Scan for the cell matching the given text and deliver its [x, y] coordinate at center. 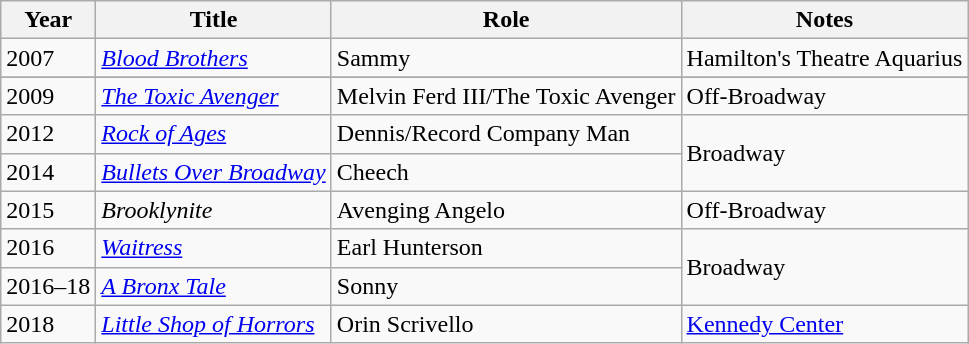
2016 [48, 248]
2016–18 [48, 286]
Sammy [506, 58]
Blood Brothers [214, 58]
Hamilton's Theatre Aquarius [824, 58]
Waitress [214, 248]
A Bronx Tale [214, 286]
Cheech [506, 172]
2007 [48, 58]
Kennedy Center [824, 324]
2015 [48, 210]
Bullets Over Broadway [214, 172]
Year [48, 20]
2018 [48, 324]
Role [506, 20]
Notes [824, 20]
Dennis/Record Company Man [506, 134]
Little Shop of Horrors [214, 324]
Melvin Ferd III/The Toxic Avenger [506, 96]
2014 [48, 172]
Orin Scrivello [506, 324]
Avenging Angelo [506, 210]
2009 [48, 96]
The Toxic Avenger [214, 96]
Earl Hunterson [506, 248]
Rock of Ages [214, 134]
2012 [48, 134]
Brooklynite [214, 210]
Sonny [506, 286]
Title [214, 20]
